Return the (x, y) coordinate for the center point of the cell that contains the specified text.  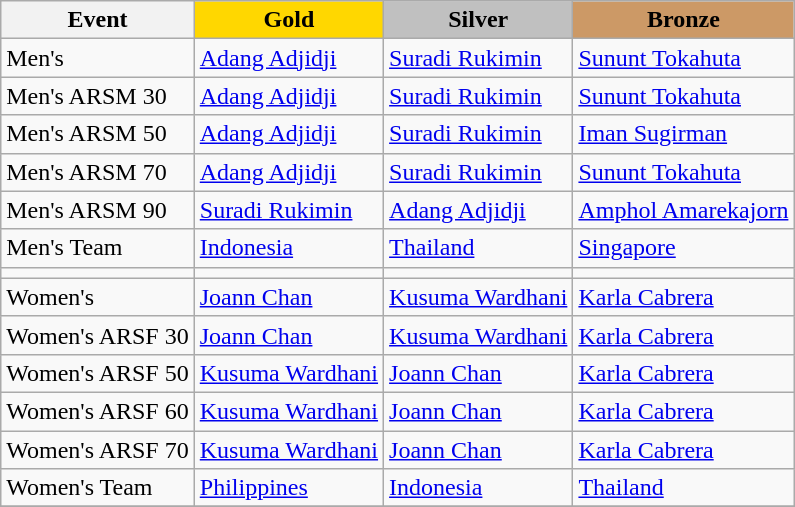
Men's ARSM 70 (98, 172)
Women's Team (98, 488)
Women's ARSF 30 (98, 335)
Philippines (288, 488)
Men's (98, 58)
Singapore (684, 248)
Women's ARSF 70 (98, 449)
Women's ARSF 60 (98, 411)
Men's ARSM 30 (98, 96)
Bronze (684, 20)
Silver (478, 20)
Gold (288, 20)
Men's ARSM 50 (98, 134)
Event (98, 20)
Amphol Amarekajorn (684, 210)
Men's ARSM 90 (98, 210)
Women's ARSF 50 (98, 373)
Iman Sugirman (684, 134)
Men's Team (98, 248)
Women's (98, 297)
